Extract the [X, Y] coordinate from the center of the cell holding the provided text.  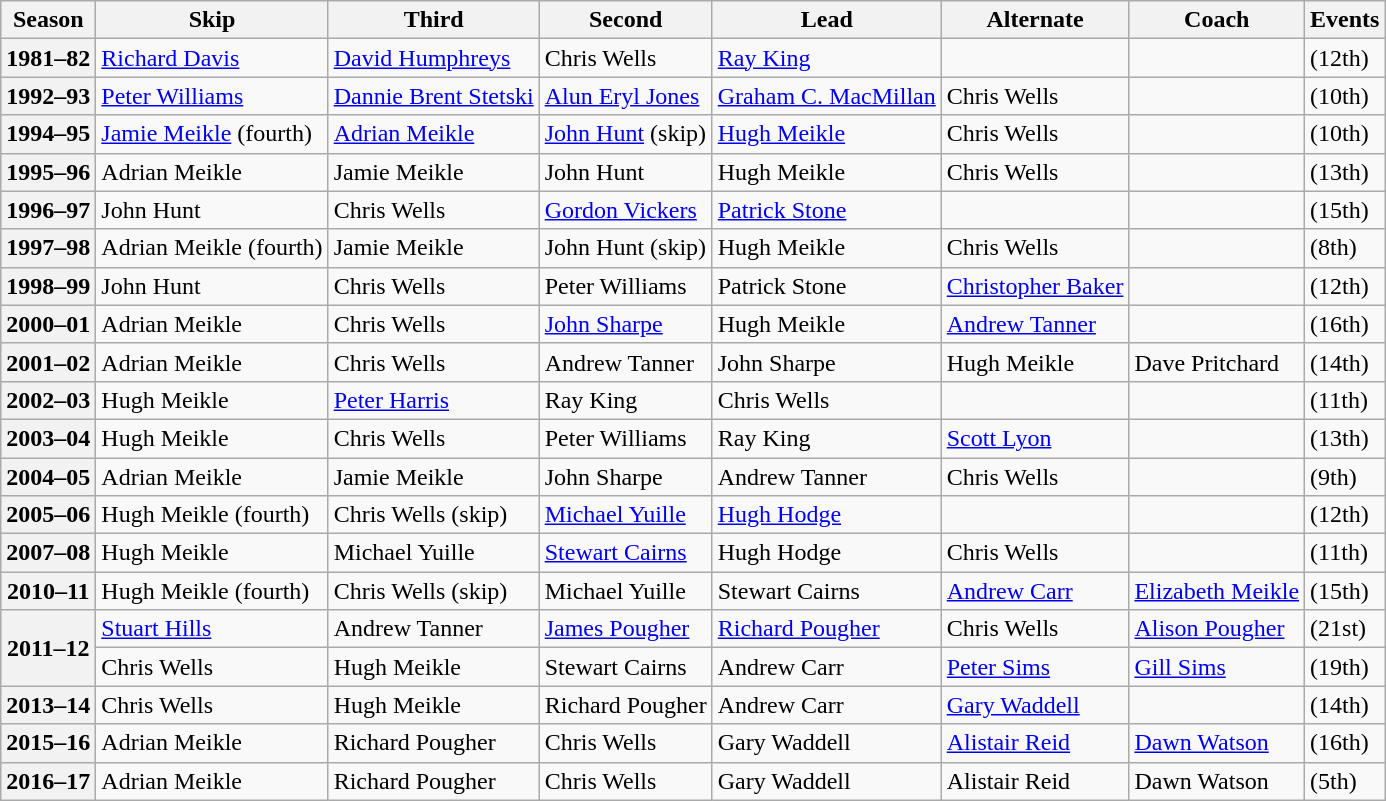
Gill Sims [1217, 667]
Third [434, 20]
Jamie Meikle (fourth) [212, 134]
(9th) [1345, 477]
Peter Harris [434, 400]
Graham C. MacMillan [826, 96]
Alternate [1035, 20]
1997–98 [48, 248]
2007–08 [48, 553]
1995–96 [48, 172]
2000–01 [48, 324]
Lead [826, 20]
Christopher Baker [1035, 286]
2015–16 [48, 743]
(21st) [1345, 629]
Coach [1217, 20]
Scott Lyon [1035, 438]
Season [48, 20]
Alison Pougher [1217, 629]
Gordon Vickers [626, 210]
2002–03 [48, 400]
2003–04 [48, 438]
Skip [212, 20]
1994–95 [48, 134]
2016–17 [48, 781]
1992–93 [48, 96]
2010–11 [48, 591]
2004–05 [48, 477]
2011–12 [48, 648]
David Humphreys [434, 58]
Stuart Hills [212, 629]
(8th) [1345, 248]
Adrian Meikle (fourth) [212, 248]
2001–02 [48, 362]
James Pougher [626, 629]
2013–14 [48, 705]
Dave Pritchard [1217, 362]
Dannie Brent Stetski [434, 96]
Alun Eryl Jones [626, 96]
Elizabeth Meikle [1217, 591]
1981–82 [48, 58]
Peter Sims [1035, 667]
(19th) [1345, 667]
1998–99 [48, 286]
(5th) [1345, 781]
Second [626, 20]
Events [1345, 20]
2005–06 [48, 515]
Richard Davis [212, 58]
1996–97 [48, 210]
